Detect which cell encompasses the target text, then output its (X, Y) center coordinate. 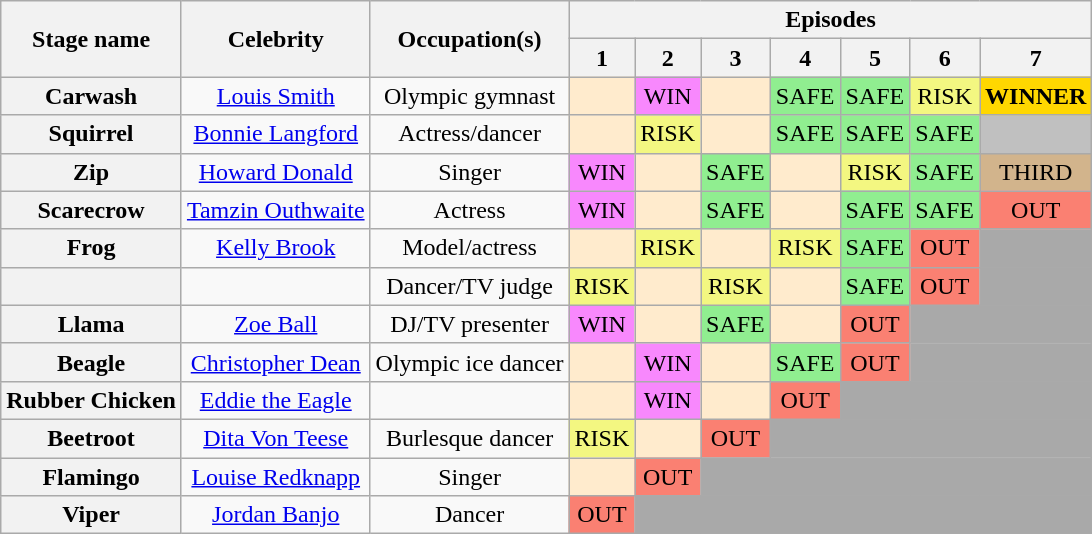
Zip (92, 172)
Episodes (830, 20)
Zoe Ball (276, 324)
Llama (92, 324)
Dancer (470, 515)
Tamzin Outhwaite (276, 210)
Stage name (92, 39)
Olympic ice dancer (470, 362)
Kelly Brook (276, 248)
WINNER (1036, 96)
THIRD (1036, 172)
Louis Smith (276, 96)
Actress/dancer (470, 134)
Squirrel (92, 134)
Celebrity (276, 39)
Eddie the Eagle (276, 400)
Viper (92, 515)
2 (668, 58)
Dita Von Teese (276, 438)
Beagle (92, 362)
Louise Redknapp (276, 477)
Model/actress (470, 248)
6 (945, 58)
3 (736, 58)
Bonnie Langford (276, 134)
Scarecrow (92, 210)
Actress (470, 210)
Dancer/TV judge (470, 286)
Christopher Dean (276, 362)
Flamingo (92, 477)
Olympic gymnast (470, 96)
5 (875, 58)
Carwash (92, 96)
7 (1036, 58)
4 (805, 58)
Frog (92, 248)
Howard Donald (276, 172)
Occupation(s) (470, 39)
Jordan Banjo (276, 515)
1 (602, 58)
Beetroot (92, 438)
Burlesque dancer (470, 438)
DJ/TV presenter (470, 324)
Rubber Chicken (92, 400)
